From the cell containing the given text, extract its center point as (x, y) coordinate. 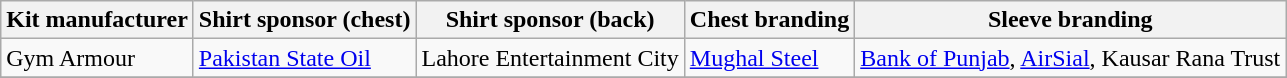
Sleeve branding (1070, 20)
Chest branding (769, 20)
Gym Armour (98, 58)
Pakistan State Oil (304, 58)
Shirt sponsor (chest) (304, 20)
Kit manufacturer (98, 20)
Lahore Entertainment City (550, 58)
Bank of Punjab, AirSial, Kausar Rana Trust (1070, 58)
Mughal Steel (769, 58)
Shirt sponsor (back) (550, 20)
